Output the [x, y] coordinate of the center of the cell containing the given text.  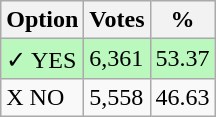
6,361 [117, 59]
X NO [42, 97]
Option [42, 20]
5,558 [117, 97]
53.37 [182, 59]
% [182, 20]
✓ YES [42, 59]
46.63 [182, 97]
Votes [117, 20]
